Locate the cell with the specified text and output its (X, Y) center coordinate. 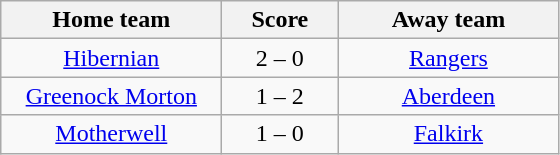
1 – 0 (280, 134)
2 – 0 (280, 58)
Motherwell (112, 134)
Falkirk (448, 134)
Aberdeen (448, 96)
Home team (112, 20)
Away team (448, 20)
Score (280, 20)
1 – 2 (280, 96)
Hibernian (112, 58)
Rangers (448, 58)
Greenock Morton (112, 96)
